Extract the (X, Y) coordinate from the center of the cell holding the provided text.  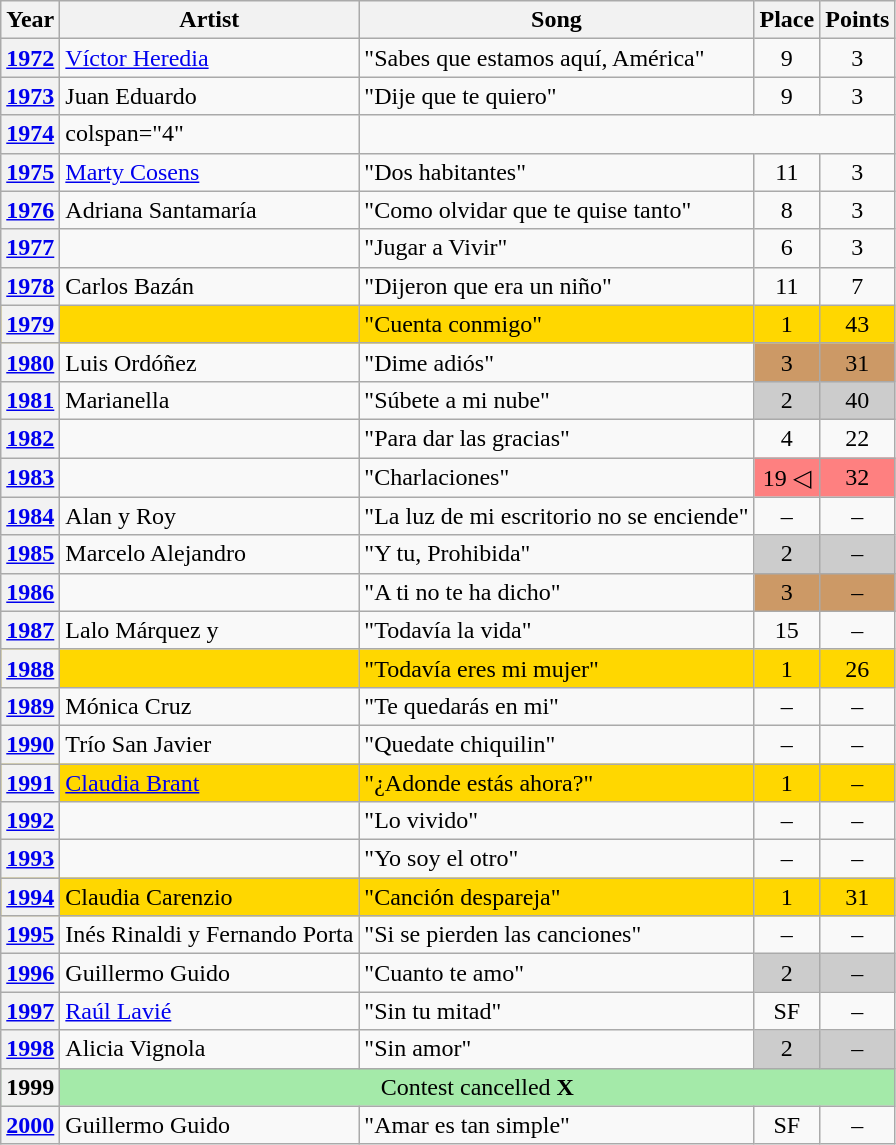
Points (858, 20)
"Cuenta conmigo" (556, 324)
1986 (30, 592)
"Jugar a Vivir" (556, 248)
8 (787, 210)
"Dime adiós" (556, 362)
Marcelo Alejandro (210, 554)
Claudia Carenzio (210, 897)
colspan="4" (210, 134)
4 (787, 438)
Raúl Lavié (210, 1011)
Trío San Javier (210, 744)
Mónica Cruz (210, 706)
"Yo soy el otro" (556, 859)
Year (30, 20)
"Sin amor" (556, 1049)
Contest cancelled X (478, 1087)
1991 (30, 783)
1994 (30, 897)
Alan y Roy (210, 516)
"Y tu, Prohibida" (556, 554)
7 (858, 286)
1979 (30, 324)
"Para dar las gracias" (556, 438)
40 (858, 400)
1998 (30, 1049)
1974 (30, 134)
"La luz de mi escritorio no se enciende" (556, 516)
1981 (30, 400)
"Todavía eres mi mujer" (556, 668)
Juan Eduardo (210, 96)
Alicia Vignola (210, 1049)
"Dijeron que era un niño" (556, 286)
"A ti no te ha dicho" (556, 592)
1988 (30, 668)
1983 (30, 478)
22 (858, 438)
1996 (30, 973)
"Todavía la vida" (556, 630)
Claudia Brant (210, 783)
1993 (30, 859)
1987 (30, 630)
32 (858, 478)
"Sin tu mitad" (556, 1011)
1997 (30, 1011)
"¿Adonde estás ahora?" (556, 783)
1982 (30, 438)
"Súbete a mi nube" (556, 400)
Place (787, 20)
1973 (30, 96)
"Amar es tan simple" (556, 1125)
Artist (210, 20)
Carlos Bazán (210, 286)
"Charlaciones" (556, 478)
26 (858, 668)
"Dos habitantes" (556, 172)
"Sabes que estamos aquí, América" (556, 58)
"Cuanto te amo" (556, 973)
6 (787, 248)
1978 (30, 286)
1984 (30, 516)
1976 (30, 210)
1975 (30, 172)
"Canción despareja" (556, 897)
Song (556, 20)
Marianella (210, 400)
Luis Ordóñez (210, 362)
"Quedate chiquilin" (556, 744)
1989 (30, 706)
2000 (30, 1125)
"Te quedarás en mi" (556, 706)
1992 (30, 821)
"Como olvidar que te quise tanto" (556, 210)
Lalo Márquez y (210, 630)
Inés Rinaldi y Fernando Porta (210, 935)
Marty Cosens (210, 172)
43 (858, 324)
1990 (30, 744)
"Lo vivido" (556, 821)
1977 (30, 248)
1999 (30, 1087)
1995 (30, 935)
1985 (30, 554)
Adriana Santamaría (210, 210)
"Dije que te quiero" (556, 96)
"Si se pierden las canciones" (556, 935)
1980 (30, 362)
19 ◁ (787, 478)
Víctor Heredia (210, 58)
15 (787, 630)
1972 (30, 58)
